Detect which cell encompasses the target text, then output its [X, Y] center coordinate. 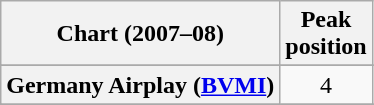
4 [326, 85]
Chart (2007–08) [140, 34]
Germany Airplay (BVMI) [140, 85]
Peak position [326, 34]
